Search for the cell housing the specified text and yield its [x, y] center coordinate. 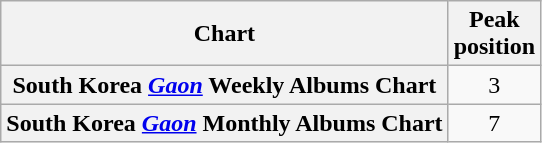
3 [494, 85]
South Korea Gaon Weekly Albums Chart [224, 85]
7 [494, 123]
Peakposition [494, 34]
South Korea Gaon Monthly Albums Chart [224, 123]
Chart [224, 34]
